Scan for the cell matching the given text and deliver its (X, Y) coordinate at center. 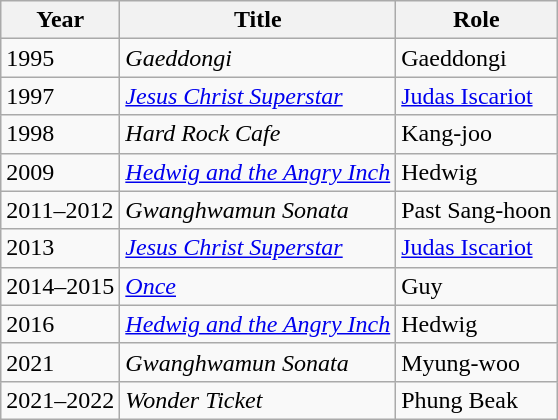
Past Sang-hoon (476, 210)
Phung Beak (476, 400)
2016 (60, 324)
2009 (60, 172)
2021 (60, 362)
2021–2022 (60, 400)
Year (60, 20)
1998 (60, 134)
Hard Rock Cafe (258, 134)
2013 (60, 248)
1995 (60, 58)
Title (258, 20)
Once (258, 286)
1997 (60, 96)
Wonder Ticket (258, 400)
2011–2012 (60, 210)
Myung-woo (476, 362)
Kang-joo (476, 134)
Guy (476, 286)
Role (476, 20)
2014–2015 (60, 286)
